Extract the [x, y] coordinate from the center of the cell holding the provided text.  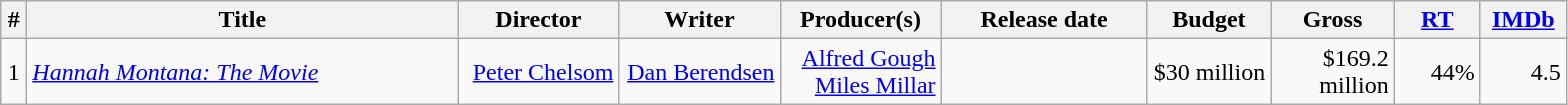
Release date [1044, 20]
IMDb [1523, 20]
Alfred GoughMiles Millar [860, 72]
Gross [1333, 20]
Director [538, 20]
# [14, 20]
Producer(s) [860, 20]
Dan Berendsen [700, 72]
Title [242, 20]
$169.2 million [1333, 72]
1 [14, 72]
44% [1437, 72]
Hannah Montana: The Movie [242, 72]
Writer [700, 20]
Peter Chelsom [538, 72]
4.5 [1523, 72]
$30 million [1209, 72]
RT [1437, 20]
Budget [1209, 20]
